Provide the [X, Y] coordinate of the cell's center where the given text is located.  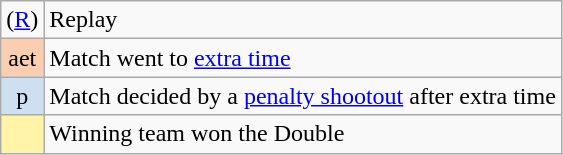
Match decided by a penalty shootout after extra time [303, 96]
Replay [303, 20]
p [22, 96]
aet [22, 58]
(R) [22, 20]
Match went to extra time [303, 58]
Winning team won the Double [303, 134]
